Locate the cell with the specified text and output its [X, Y] center coordinate. 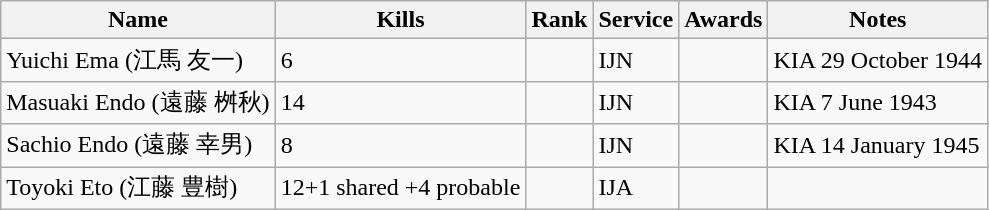
IJA [636, 188]
6 [400, 60]
KIA 14 January 1945 [878, 146]
Rank [560, 20]
Masuaki Endo (遠藤 桝秋) [138, 102]
Name [138, 20]
Awards [724, 20]
14 [400, 102]
12+1 shared +4 probable [400, 188]
Notes [878, 20]
Yuichi Ema (江馬 友一) [138, 60]
Toyoki Eto (江藤 豊樹) [138, 188]
Kills [400, 20]
Service [636, 20]
KIA 7 June 1943 [878, 102]
Sachio Endo (遠藤 幸男) [138, 146]
8 [400, 146]
KIA 29 October 1944 [878, 60]
